Capture the cell that displays the provided text and extract its (x, y) central coordinate. 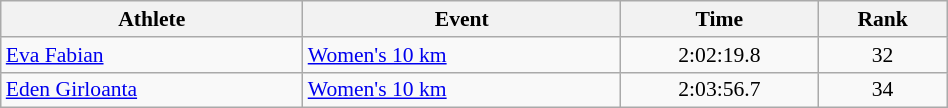
Athlete (152, 19)
2:03:56.7 (720, 90)
34 (882, 90)
Eva Fabian (152, 55)
Eden Girloanta (152, 90)
Event (462, 19)
32 (882, 55)
Rank (882, 19)
2:02:19.8 (720, 55)
Time (720, 19)
